Scan for the cell matching the given text and deliver its [X, Y] coordinate at center. 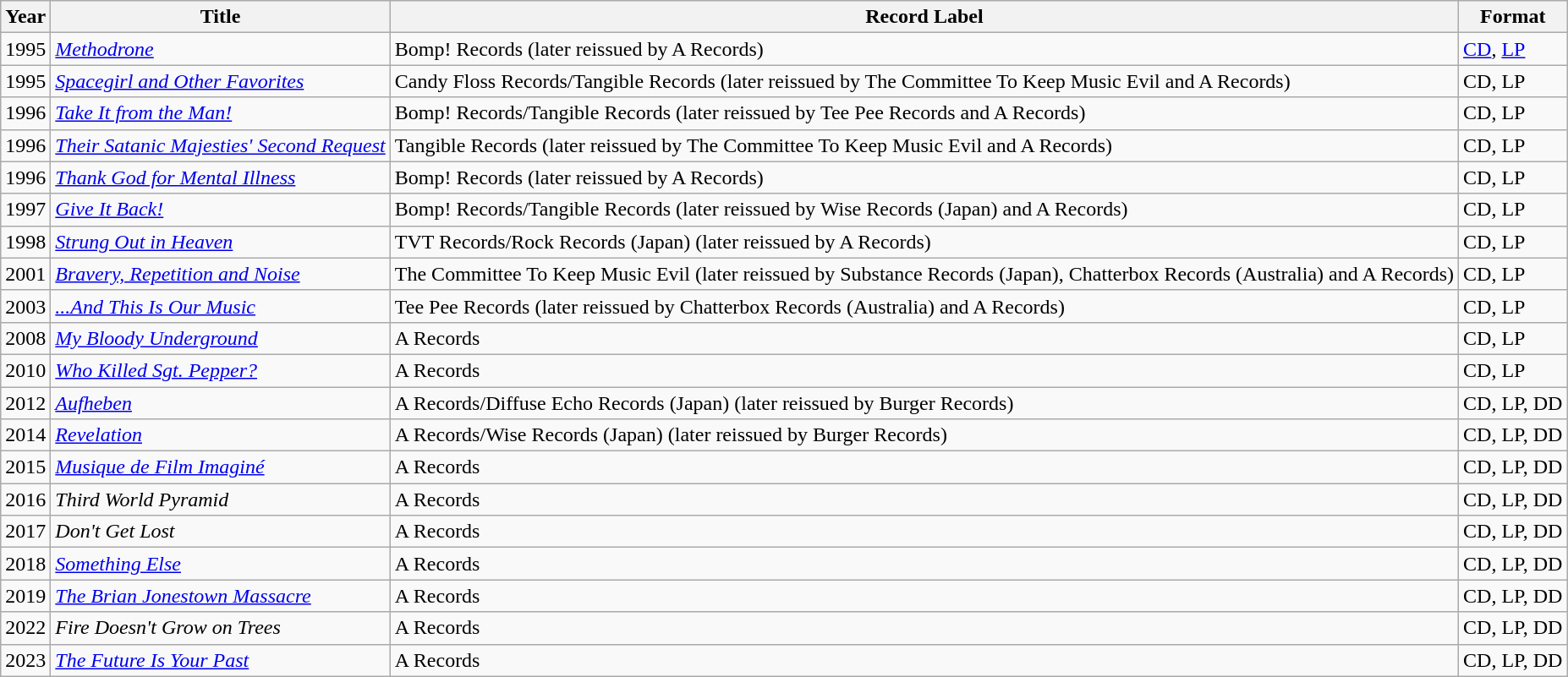
2022 [25, 628]
Spacegirl and Other Favorites [220, 81]
Revelation [220, 435]
Record Label [924, 17]
A Records/Wise Records (Japan) (later reissued by Burger Records) [924, 435]
Bomp! Records/Tangible Records (later reissued by Tee Pee Records and A Records) [924, 113]
2010 [25, 370]
Candy Floss Records/Tangible Records (later reissued by The Committee To Keep Music Evil and A Records) [924, 81]
TVT Records/Rock Records (Japan) (later reissued by A Records) [924, 242]
Their Satanic Majesties' Second Request [220, 145]
Something Else [220, 564]
Bomp! Records/Tangible Records (later reissued by Wise Records (Japan) and A Records) [924, 210]
My Bloody Underground [220, 338]
Bravery, Repetition and Noise [220, 274]
Methodrone [220, 49]
Aufheben [220, 403]
The Brian Jonestown Massacre [220, 596]
Year [25, 17]
2012 [25, 403]
Strung Out in Heaven [220, 242]
2023 [25, 660]
2001 [25, 274]
1998 [25, 242]
Who Killed Sgt. Pepper? [220, 370]
Take It from the Man! [220, 113]
Don't Get Lost [220, 532]
2019 [25, 596]
Thank God for Mental Illness [220, 177]
A Records/Diffuse Echo Records (Japan) (later reissued by Burger Records) [924, 403]
2014 [25, 435]
2015 [25, 467]
Title [220, 17]
2003 [25, 306]
2018 [25, 564]
Third World Pyramid [220, 500]
Give It Back! [220, 210]
...And This Is Our Music [220, 306]
2017 [25, 532]
Fire Doesn't Grow on Trees [220, 628]
Tangible Records (later reissued by The Committee To Keep Music Evil and A Records) [924, 145]
The Future Is Your Past [220, 660]
2016 [25, 500]
The Committee To Keep Music Evil (later reissued by Substance Records (Japan), Chatterbox Records (Australia) and A Records) [924, 274]
Tee Pee Records (later reissued by Chatterbox Records (Australia) and A Records) [924, 306]
1997 [25, 210]
Musique de Film Imaginé [220, 467]
2008 [25, 338]
Format [1513, 17]
